Extract the [x, y] coordinate from the center of the cell holding the provided text.  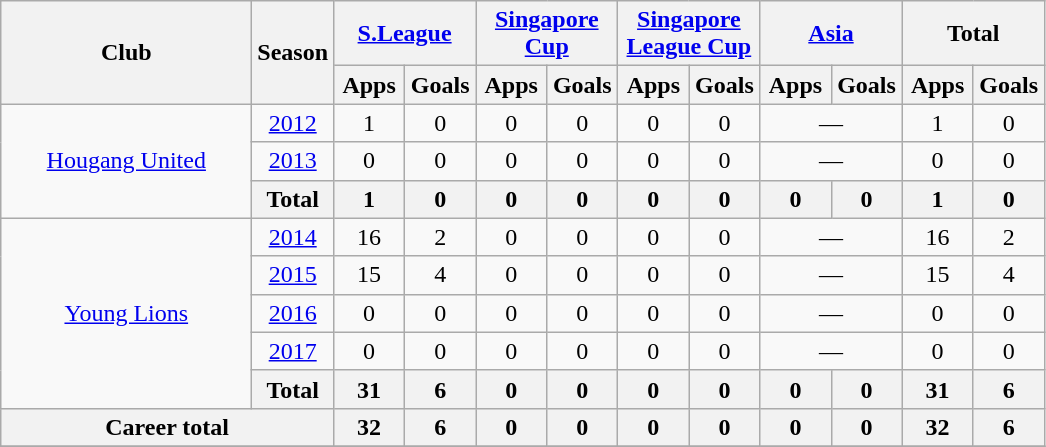
2012 [293, 123]
Season [293, 52]
Young Lions [126, 313]
2016 [293, 313]
2017 [293, 351]
Club [126, 52]
Career total [168, 427]
2014 [293, 237]
2015 [293, 275]
SingaporeLeague Cup [689, 34]
Asia [831, 34]
Hougang United [126, 161]
Singapore Cup [547, 34]
2013 [293, 161]
S.League [405, 34]
